Pinpoint the cell where the given text exists, returning its (x, y) midpoint coordinate. 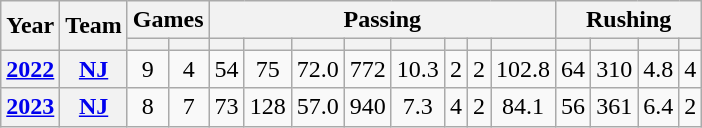
128 (268, 107)
Rushing (629, 20)
Team (94, 26)
10.3 (418, 69)
64 (574, 69)
4.8 (658, 69)
310 (614, 69)
73 (226, 107)
9 (148, 69)
6.4 (658, 107)
84.1 (522, 107)
102.8 (522, 69)
940 (368, 107)
Year (30, 26)
2022 (30, 69)
Passing (382, 20)
2023 (30, 107)
57.0 (318, 107)
54 (226, 69)
8 (148, 107)
Games (168, 20)
75 (268, 69)
772 (368, 69)
361 (614, 107)
72.0 (318, 69)
7.3 (418, 107)
7 (188, 107)
56 (574, 107)
